For the text-containing cell, return its midpoint in (x, y) coordinate format. 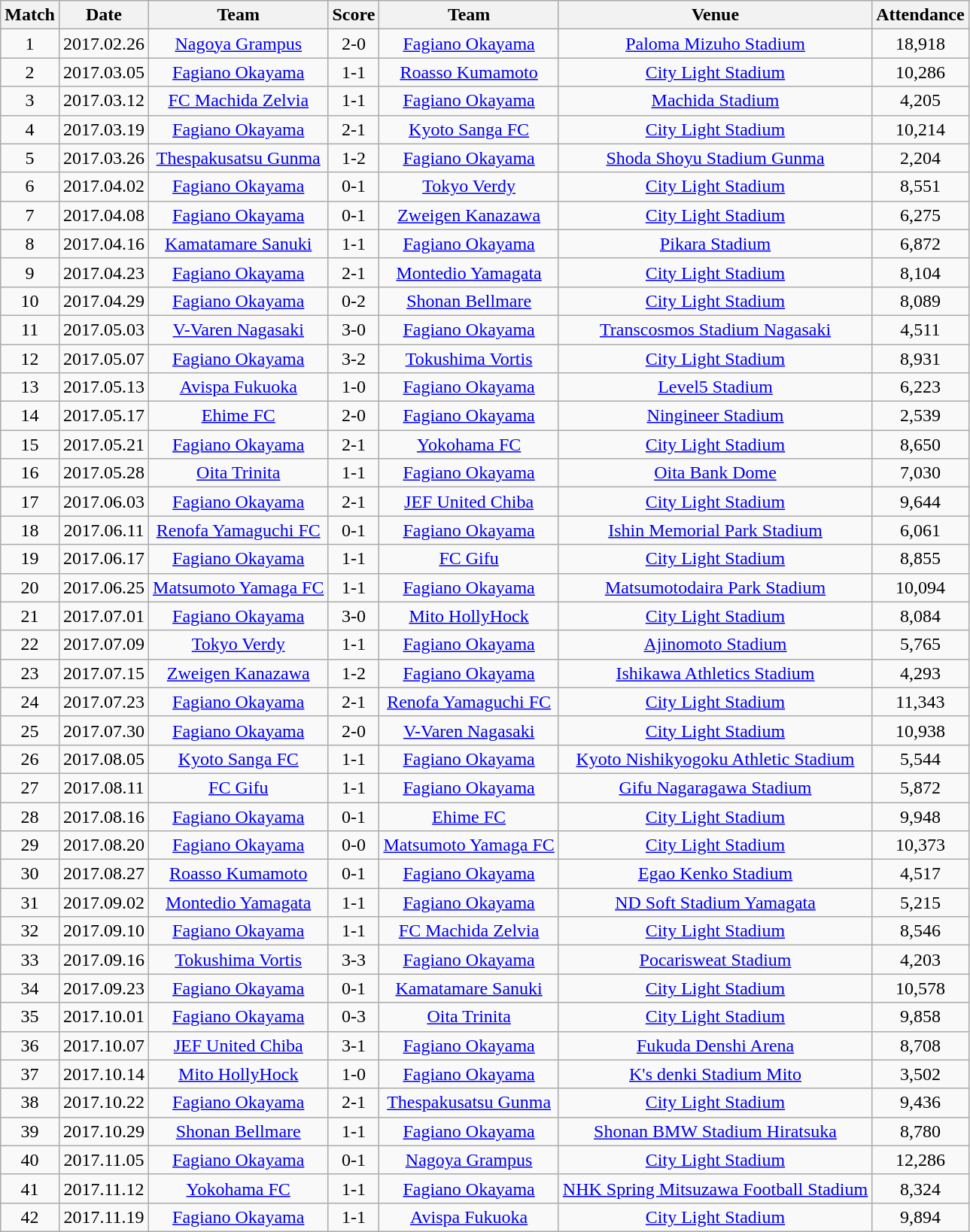
2017.07.23 (104, 702)
4 (30, 129)
2,204 (920, 158)
39 (30, 1131)
5,872 (920, 787)
2017.07.01 (104, 616)
4,205 (920, 101)
42 (30, 1217)
25 (30, 730)
0-2 (354, 301)
Date (104, 15)
8,780 (920, 1131)
2017.04.08 (104, 215)
0-0 (354, 845)
22 (30, 645)
2017.10.22 (104, 1103)
2017.06.17 (104, 559)
10,286 (920, 72)
40 (30, 1160)
2017.09.02 (104, 903)
4,511 (920, 329)
2017.07.30 (104, 730)
2017.05.17 (104, 416)
Machida Stadium (715, 101)
Matsumotodaira Park Stadium (715, 587)
26 (30, 759)
2017.04.16 (104, 244)
2,539 (920, 416)
0-3 (354, 1017)
8,708 (920, 1045)
21 (30, 616)
Ajinomoto Stadium (715, 645)
2017.04.02 (104, 187)
7 (30, 215)
2017.11.12 (104, 1188)
36 (30, 1045)
6,223 (920, 387)
10,938 (920, 730)
8,855 (920, 559)
2017.09.16 (104, 960)
6,061 (920, 530)
2017.06.25 (104, 587)
37 (30, 1074)
30 (30, 874)
2017.02.26 (104, 44)
Fukuda Denshi Arena (715, 1045)
8,546 (920, 931)
3-1 (354, 1045)
Kyoto Nishikyogoku Athletic Stadium (715, 759)
5,765 (920, 645)
Shonan BMW Stadium Hiratsuka (715, 1131)
2017.09.23 (104, 988)
2 (30, 72)
Ningineer Stadium (715, 416)
9,436 (920, 1103)
41 (30, 1188)
3,502 (920, 1074)
Ishin Memorial Park Stadium (715, 530)
Shoda Shoyu Stadium Gunma (715, 158)
10,214 (920, 129)
Ishikawa Athletics Stadium (715, 673)
2017.08.27 (104, 874)
Pocarisweat Stadium (715, 960)
12,286 (920, 1160)
18 (30, 530)
4,203 (920, 960)
29 (30, 845)
17 (30, 502)
Paloma Mizuho Stadium (715, 44)
6,275 (920, 215)
8,931 (920, 359)
2017.11.19 (104, 1217)
2017.03.05 (104, 72)
24 (30, 702)
Score (354, 15)
2017.10.14 (104, 1074)
2017.11.05 (104, 1160)
2017.08.16 (104, 816)
Pikara Stadium (715, 244)
Oita Bank Dome (715, 473)
13 (30, 387)
8,089 (920, 301)
4,517 (920, 874)
11,343 (920, 702)
8 (30, 244)
8,650 (920, 445)
9 (30, 272)
2017.05.03 (104, 329)
6,872 (920, 244)
38 (30, 1103)
5 (30, 158)
10 (30, 301)
Gifu Nagaragawa Stadium (715, 787)
5,544 (920, 759)
2017.09.10 (104, 931)
2017.04.29 (104, 301)
9,644 (920, 502)
2017.03.12 (104, 101)
2017.05.28 (104, 473)
11 (30, 329)
10,094 (920, 587)
2017.05.07 (104, 359)
16 (30, 473)
32 (30, 931)
2017.03.26 (104, 158)
Egao Kenko Stadium (715, 874)
2017.10.01 (104, 1017)
9,948 (920, 816)
6 (30, 187)
20 (30, 587)
27 (30, 787)
2017.05.21 (104, 445)
31 (30, 903)
2017.08.05 (104, 759)
Level5 Stadium (715, 387)
K's denki Stadium Mito (715, 1074)
4,293 (920, 673)
9,858 (920, 1017)
35 (30, 1017)
NHK Spring Mitsuzawa Football Stadium (715, 1188)
2017.08.20 (104, 845)
14 (30, 416)
2017.05.13 (104, 387)
28 (30, 816)
Venue (715, 15)
15 (30, 445)
19 (30, 559)
Attendance (920, 15)
2017.07.09 (104, 645)
1 (30, 44)
Match (30, 15)
2017.04.23 (104, 272)
Transcosmos Stadium Nagasaki (715, 329)
10,578 (920, 988)
18,918 (920, 44)
8,084 (920, 616)
9,894 (920, 1217)
10,373 (920, 845)
3 (30, 101)
2017.07.15 (104, 673)
2017.06.11 (104, 530)
2017.10.07 (104, 1045)
2017.10.29 (104, 1131)
12 (30, 359)
8,104 (920, 272)
3-3 (354, 960)
2017.03.19 (104, 129)
2017.08.11 (104, 787)
ND Soft Stadium Yamagata (715, 903)
3-2 (354, 359)
8,324 (920, 1188)
8,551 (920, 187)
2017.06.03 (104, 502)
33 (30, 960)
23 (30, 673)
7,030 (920, 473)
5,215 (920, 903)
34 (30, 988)
